Find where the given text appears and provide that cell's center as [x, y] coordinate. 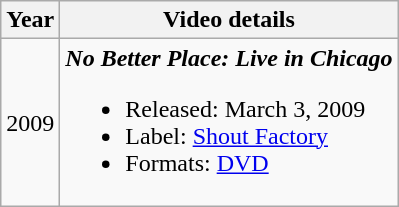
Video details [229, 20]
Year [30, 20]
2009 [30, 122]
No Better Place: Live in ChicagoReleased: March 3, 2009Label: Shout FactoryFormats: DVD [229, 122]
